Scan for the cell matching the given text and deliver its (x, y) coordinate at center. 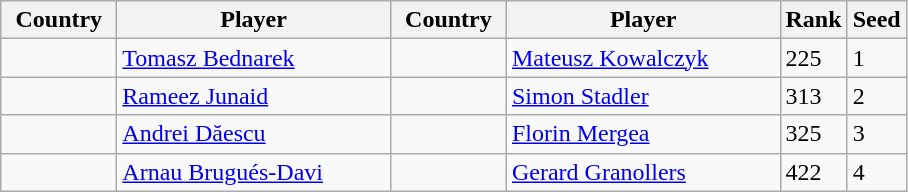
225 (814, 58)
313 (814, 96)
Florin Mergea (643, 134)
Arnau Brugués-Davi (254, 172)
3 (876, 134)
Andrei Dăescu (254, 134)
Gerard Granollers (643, 172)
1 (876, 58)
Seed (876, 20)
325 (814, 134)
422 (814, 172)
4 (876, 172)
2 (876, 96)
Simon Stadler (643, 96)
Rameez Junaid (254, 96)
Tomasz Bednarek (254, 58)
Rank (814, 20)
Mateusz Kowalczyk (643, 58)
